Return (x, y) of the center of cell containing provided text 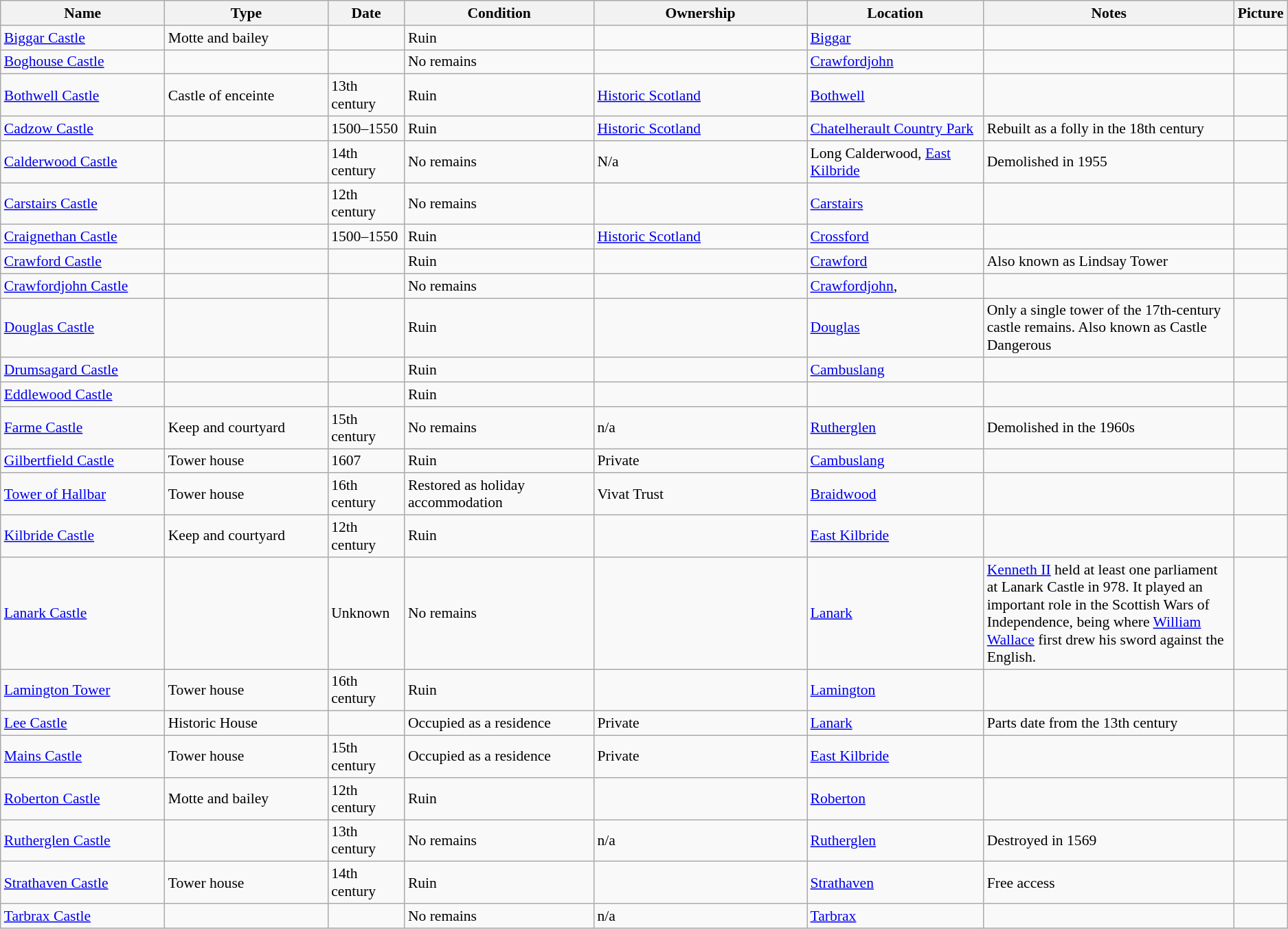
Historic House (246, 724)
Picture (1261, 13)
Carstairs (896, 203)
Gilbertfield Castle (82, 461)
Date (366, 13)
Unknown (366, 613)
Only a single tower of the 17th-century castle remains. Also known as Castle Dangerous (1109, 328)
Boghouse Castle (82, 62)
Crawfordjohn (896, 62)
Braidwood (896, 495)
Demolished in the 1960s (1109, 427)
1607 (366, 461)
Calderwood Castle (82, 162)
Also known as Lindsay Tower (1109, 262)
N/a (700, 162)
Type (246, 13)
Tarbrax Castle (82, 916)
Notes (1109, 13)
Eddlewood Castle (82, 394)
Crawfordjohn Castle (82, 286)
Lamington Tower (82, 690)
Rutherglen Castle (82, 841)
Douglas (896, 328)
Craignethan Castle (82, 237)
Castle of enceinte (246, 95)
Strathaven Castle (82, 882)
Vivat Trust (700, 495)
Tower of Hallbar (82, 495)
Long Calderwood, East Kilbride (896, 162)
Drumsagard Castle (82, 370)
Carstairs Castle (82, 203)
Restored as holiday accommodation (499, 495)
Crawford (896, 262)
Farme Castle (82, 427)
Biggar Castle (82, 38)
Strathaven (896, 882)
Crawford Castle (82, 262)
Parts date from the 13th century (1109, 724)
Demolished in 1955 (1109, 162)
Location (896, 13)
Free access (1109, 882)
Ownership (700, 13)
Crawfordjohn, (896, 286)
Lanark Castle (82, 613)
Mains Castle (82, 757)
Bothwell Castle (82, 95)
Roberton Castle (82, 798)
Roberton (896, 798)
Destroyed in 1569 (1109, 841)
Kilbride Castle (82, 536)
Tarbrax (896, 916)
Douglas Castle (82, 328)
Bothwell (896, 95)
Rebuilt as a folly in the 18th century (1109, 128)
Lee Castle (82, 724)
Crossford (896, 237)
Chatelherault Country Park (896, 128)
Name (82, 13)
Cadzow Castle (82, 128)
Biggar (896, 38)
Lamington (896, 690)
Condition (499, 13)
